Extract the (X, Y) coordinate from the center of the cell holding the provided text.  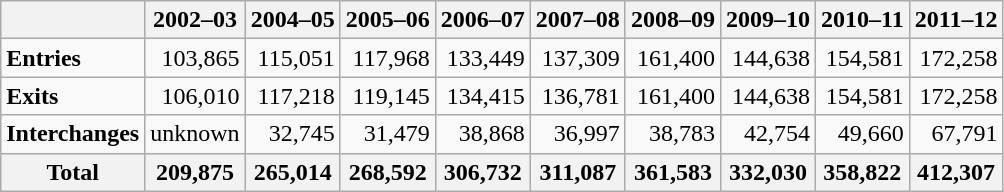
311,087 (578, 172)
358,822 (862, 172)
332,030 (768, 172)
106,010 (195, 96)
136,781 (578, 96)
117,968 (388, 58)
2008–09 (672, 20)
265,014 (292, 172)
117,218 (292, 96)
36,997 (578, 134)
268,592 (388, 172)
2007–08 (578, 20)
103,865 (195, 58)
2011–12 (956, 20)
Entries (73, 58)
2004–05 (292, 20)
119,145 (388, 96)
38,868 (482, 134)
2010–11 (862, 20)
Total (73, 172)
134,415 (482, 96)
115,051 (292, 58)
42,754 (768, 134)
361,583 (672, 172)
412,307 (956, 172)
32,745 (292, 134)
31,479 (388, 134)
2002–03 (195, 20)
306,732 (482, 172)
209,875 (195, 172)
2009–10 (768, 20)
38,783 (672, 134)
49,660 (862, 134)
67,791 (956, 134)
unknown (195, 134)
137,309 (578, 58)
133,449 (482, 58)
2005–06 (388, 20)
Exits (73, 96)
2006–07 (482, 20)
Interchanges (73, 134)
